Pinpoint the cell where the given text exists, returning its (X, Y) midpoint coordinate. 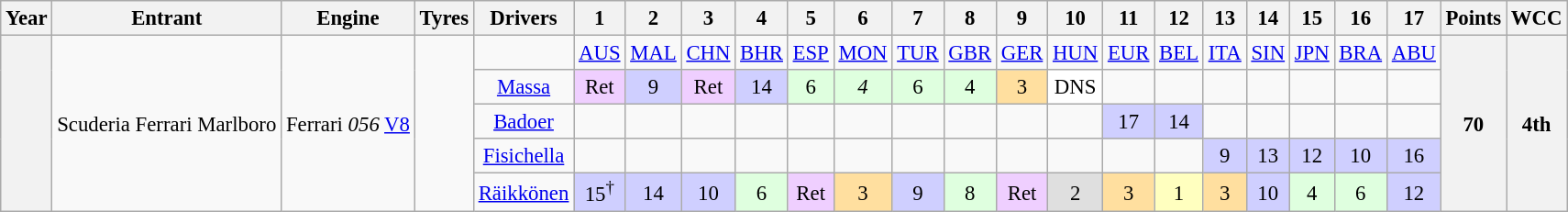
BHR (761, 53)
Badoer (523, 122)
Fisichella (523, 156)
MON (863, 53)
GBR (970, 53)
Tyres (444, 18)
Massa (523, 87)
WCC (1537, 18)
HUN (1076, 53)
CHN (708, 53)
TUR (918, 53)
ABU (1414, 53)
Räikkönen (523, 193)
5 (811, 18)
Engine (348, 18)
EUR (1129, 53)
DNS (1076, 87)
15 (1311, 18)
Entrant (167, 18)
Year (27, 18)
JPN (1311, 53)
MAL (653, 53)
ITA (1225, 53)
11 (1129, 18)
BRA (1361, 53)
SIN (1267, 53)
Drivers (523, 18)
AUS (600, 53)
Points (1473, 18)
7 (918, 18)
BEL (1179, 53)
15† (600, 193)
GER (1021, 53)
ESP (811, 53)
